Provide the [X, Y] coordinate of the cell's center where the given text is located.  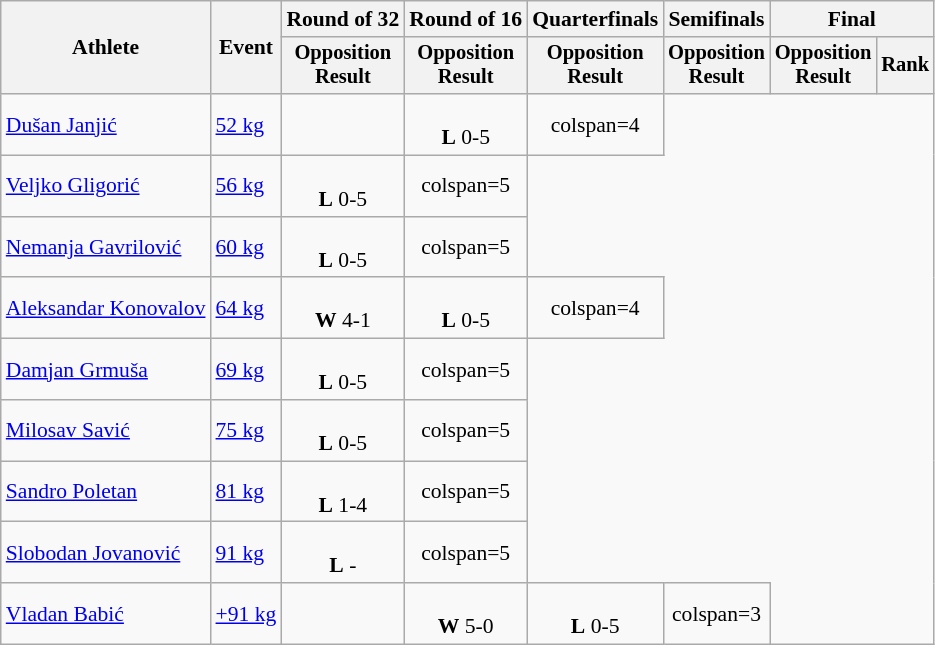
+91 kg [246, 614]
W 5-0 [466, 614]
Rank [905, 66]
Aleksandar Konovalov [106, 308]
Athlete [106, 48]
Veljko Gligorić [106, 186]
Vladan Babić [106, 614]
colspan=3 [716, 614]
L - [342, 552]
64 kg [246, 308]
69 kg [246, 370]
L 1-4 [342, 492]
81 kg [246, 492]
Final [852, 19]
91 kg [246, 552]
Event [246, 48]
Round of 16 [466, 19]
52 kg [246, 124]
Semifinals [716, 19]
Dušan Janjić [106, 124]
Sandro Poletan [106, 492]
Quarterfinals [595, 19]
W 4-1 [342, 308]
Round of 32 [342, 19]
Damjan Grmuša [106, 370]
56 kg [246, 186]
60 kg [246, 248]
Slobodan Jovanović [106, 552]
Nemanja Gavrilović [106, 248]
75 kg [246, 430]
Milosav Savić [106, 430]
